Output the [X, Y] coordinate of the center of the cell containing the given text.  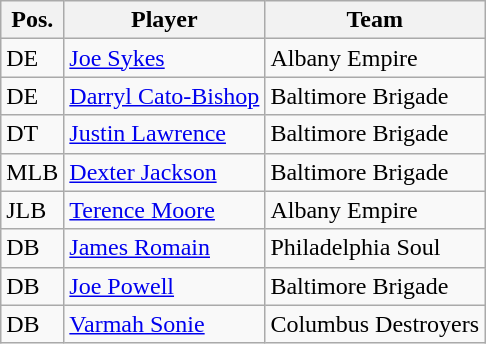
Dexter Jackson [164, 172]
Justin Lawrence [164, 134]
Terence Moore [164, 210]
Player [164, 20]
Pos. [32, 20]
Columbus Destroyers [375, 324]
Team [375, 20]
James Romain [164, 248]
DT [32, 134]
Joe Powell [164, 286]
Darryl Cato-Bishop [164, 96]
MLB [32, 172]
Joe Sykes [164, 58]
JLB [32, 210]
Varmah Sonie [164, 324]
Philadelphia Soul [375, 248]
